Output the [X, Y] coordinate of the center of the cell containing the given text.  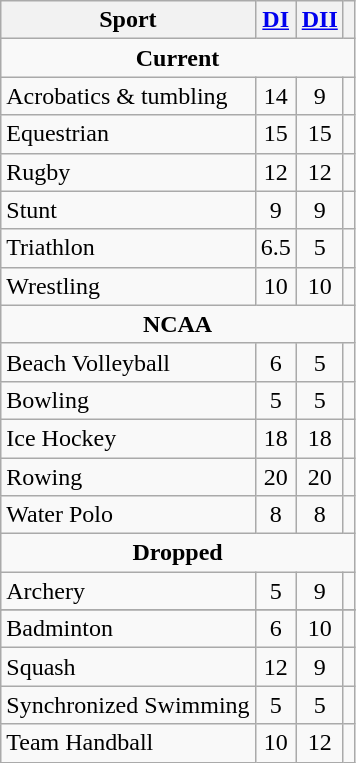
Current [178, 58]
Beach Volleyball [128, 362]
Badminton [128, 629]
Ice Hockey [128, 438]
Equestrian [128, 134]
Sport [128, 20]
Bowling [128, 400]
Dropped [178, 553]
NCAA [178, 324]
Archery [128, 591]
Water Polo [128, 515]
6.5 [276, 248]
Stunt [128, 210]
14 [276, 96]
DI [276, 20]
Synchronized Swimming [128, 705]
Rowing [128, 477]
Triathlon [128, 248]
DII [320, 20]
Squash [128, 667]
Team Handball [128, 743]
Rugby [128, 172]
Acrobatics & tumbling [128, 96]
Wrestling [128, 286]
